Provide the (X, Y) coordinate of the cell's center where the given text is located.  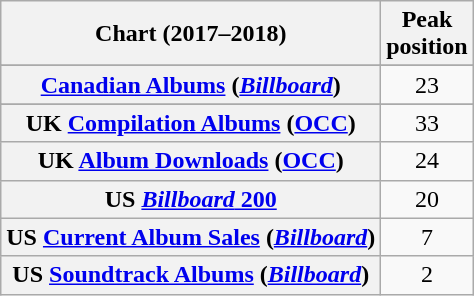
US Current Album Sales (Billboard) (191, 237)
24 (427, 161)
Canadian Albums (Billboard) (191, 85)
23 (427, 85)
UK Compilation Albums (OCC) (191, 123)
Chart (2017–2018) (191, 34)
Peakposition (427, 34)
20 (427, 199)
33 (427, 123)
UK Album Downloads (OCC) (191, 161)
2 (427, 275)
7 (427, 237)
US Billboard 200 (191, 199)
US Soundtrack Albums (Billboard) (191, 275)
